Search for the cell housing the specified text and yield its [X, Y] center coordinate. 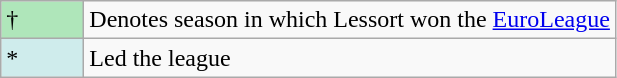
Denotes season in which Lessort won the EuroLeague [350, 20]
* [42, 58]
† [42, 20]
Led the league [350, 58]
